Extract the (x, y) coordinate from the center of the cell holding the provided text.  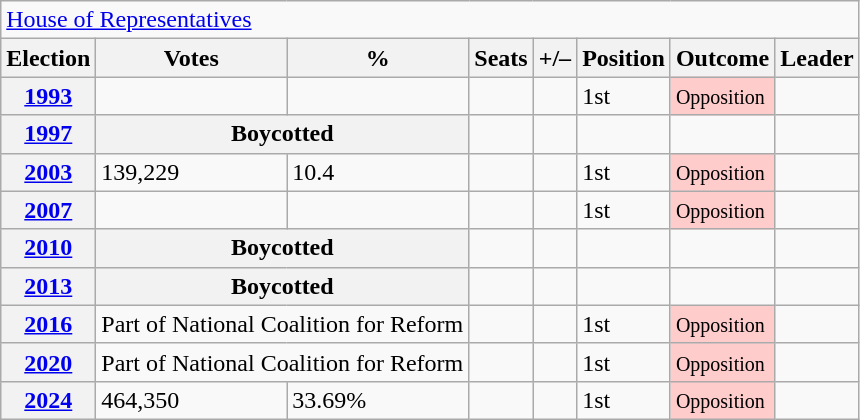
2013 (48, 286)
2007 (48, 210)
Seats (501, 58)
2020 (48, 362)
10.4 (378, 172)
2016 (48, 324)
1993 (48, 96)
464,350 (192, 400)
2024 (48, 400)
+/– (554, 58)
Election (48, 58)
1997 (48, 134)
Outcome (722, 58)
% (378, 58)
2010 (48, 248)
Position (624, 58)
33.69% (378, 400)
2003 (48, 172)
139,229 (192, 172)
Leader (817, 58)
House of Representatives (430, 20)
Votes (192, 58)
